Capture the cell that displays the provided text and extract its (X, Y) central coordinate. 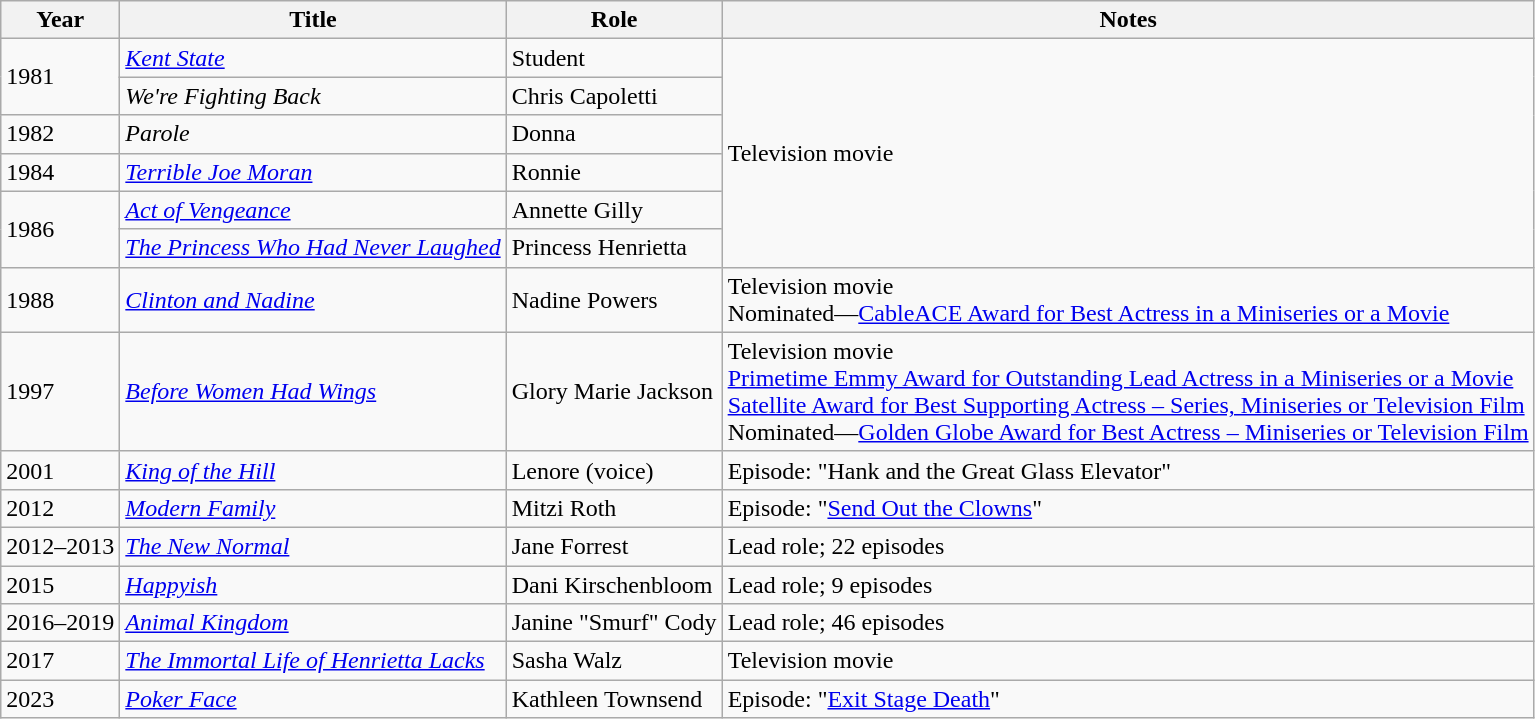
2015 (60, 585)
Ronnie (614, 172)
1988 (60, 300)
Glory Marie Jackson (614, 392)
1997 (60, 392)
Princess Henrietta (614, 248)
1981 (60, 77)
Annette Gilly (614, 210)
2023 (60, 699)
2001 (60, 470)
Episode: "Send Out the Clowns" (1128, 508)
Animal Kingdom (313, 623)
Act of Vengeance (313, 210)
2012–2013 (60, 546)
Television movieNominated—CableACE Award for Best Actress in a Miniseries or a Movie (1128, 300)
Dani Kirschenbloom (614, 585)
Role (614, 20)
Lead role; 22 episodes (1128, 546)
Jane Forrest (614, 546)
Year (60, 20)
The Princess Who Had Never Laughed (313, 248)
Parole (313, 134)
Episode: "Hank and the Great Glass Elevator" (1128, 470)
Student (614, 58)
Happyish (313, 585)
The New Normal (313, 546)
Clinton and Nadine (313, 300)
Before Women Had Wings (313, 392)
2016–2019 (60, 623)
Janine "Smurf" Cody (614, 623)
King of the Hill (313, 470)
Chris Capoletti (614, 96)
Modern Family (313, 508)
Lead role; 46 episodes (1128, 623)
Lead role; 9 episodes (1128, 585)
1986 (60, 229)
2017 (60, 661)
Poker Face (313, 699)
The Immortal Life of Henrietta Lacks (313, 661)
Sasha Walz (614, 661)
Notes (1128, 20)
Nadine Powers (614, 300)
1984 (60, 172)
Kent State (313, 58)
Lenore (voice) (614, 470)
Title (313, 20)
Donna (614, 134)
Kathleen Townsend (614, 699)
Episode: "Exit Stage Death" (1128, 699)
We're Fighting Back (313, 96)
2012 (60, 508)
1982 (60, 134)
Terrible Joe Moran (313, 172)
Mitzi Roth (614, 508)
